Locate the cell with the specified text and output its [X, Y] center coordinate. 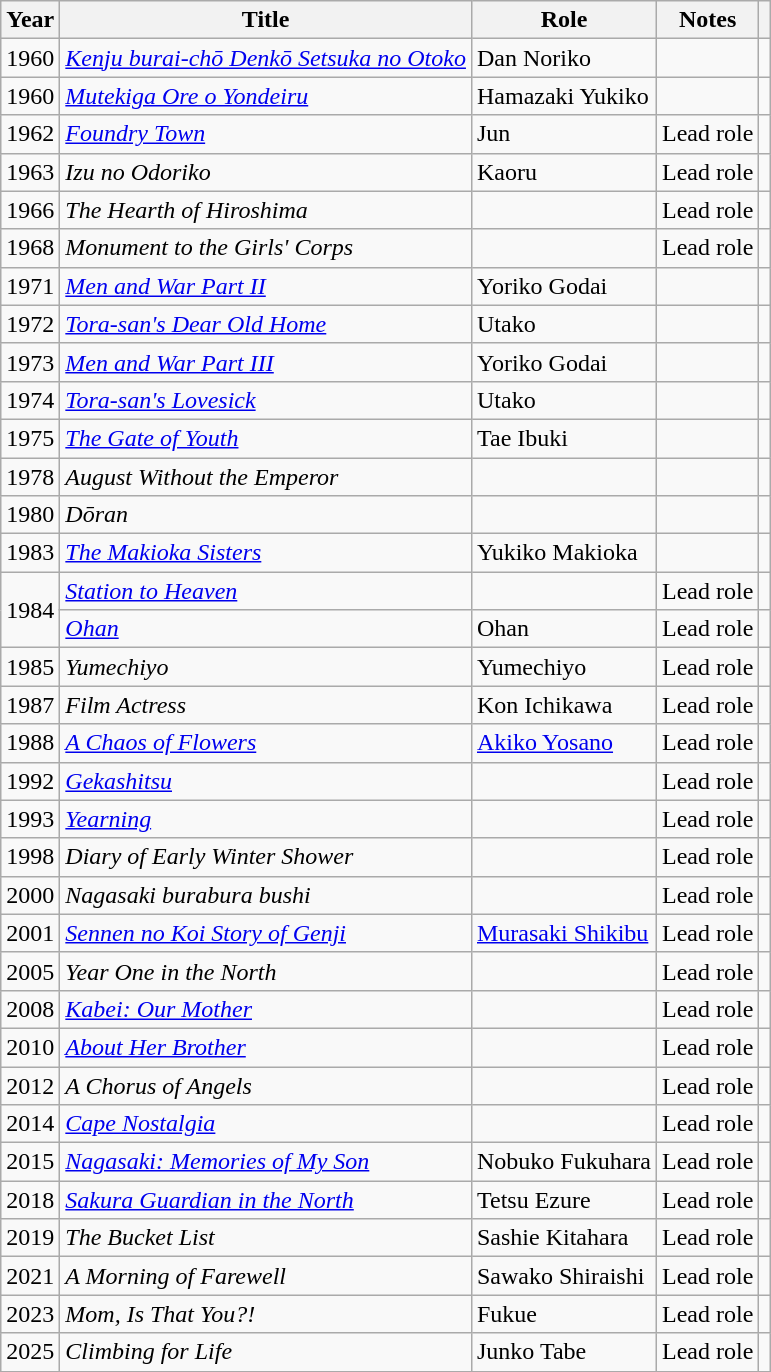
Nagasaki: Memories of My Son [266, 1162]
2010 [30, 1047]
1973 [30, 362]
Gekashitsu [266, 781]
Monument to the Girls' Corps [266, 248]
Sennen no Koi Story of Genji [266, 933]
Yearning [266, 819]
1975 [30, 438]
A Chorus of Angels [266, 1085]
A Morning of Farewell [266, 1276]
Dan Noriko [564, 58]
Tae Ibuki [564, 438]
Sashie Kitahara [564, 1238]
2005 [30, 971]
Year [30, 20]
Yukiko Makioka [564, 553]
The Hearth of Hiroshima [266, 210]
1971 [30, 286]
1962 [30, 134]
2001 [30, 933]
1974 [30, 400]
Year One in the North [266, 971]
Sakura Guardian in the North [266, 1200]
Mom, Is That You?! [266, 1314]
Akiko Yosano [564, 743]
Murasaki Shikibu [564, 933]
Nagasaki burabura bushi [266, 895]
Notes [708, 20]
1998 [30, 857]
Jun [564, 134]
Role [564, 20]
2012 [30, 1085]
Nobuko Fukuhara [564, 1162]
Kenju burai-chō Denkō Setsuka no Otoko [266, 58]
Kaoru [564, 172]
Izu no Odoriko [266, 172]
Climbing for Life [266, 1352]
Tora-san's Dear Old Home [266, 324]
Tora-san's Lovesick [266, 400]
1992 [30, 781]
1978 [30, 477]
Men and War Part III [266, 362]
The Makioka Sisters [266, 553]
2018 [30, 1200]
The Bucket List [266, 1238]
1985 [30, 667]
2025 [30, 1352]
Hamazaki Yukiko [564, 96]
Tetsu Ezure [564, 1200]
The Gate of Youth [266, 438]
1984 [30, 610]
Title [266, 20]
2021 [30, 1276]
1980 [30, 515]
1966 [30, 210]
Dōran [266, 515]
Foundry Town [266, 134]
1988 [30, 743]
Men and War Part II [266, 286]
2023 [30, 1314]
A Chaos of Flowers [266, 743]
Diary of Early Winter Shower [266, 857]
Sawako Shiraishi [564, 1276]
1983 [30, 553]
Cape Nostalgia [266, 1124]
1993 [30, 819]
Fukue [564, 1314]
About Her Brother [266, 1047]
Junko Tabe [564, 1352]
Kon Ichikawa [564, 705]
2008 [30, 1009]
2014 [30, 1124]
1972 [30, 324]
2015 [30, 1162]
Film Actress [266, 705]
2000 [30, 895]
August Without the Emperor [266, 477]
1963 [30, 172]
1968 [30, 248]
Station to Heaven [266, 591]
2019 [30, 1238]
Kabei: Our Mother [266, 1009]
Mutekiga Ore o Yondeiru [266, 96]
1987 [30, 705]
